Scan for the cell matching the given text and deliver its [x, y] coordinate at center. 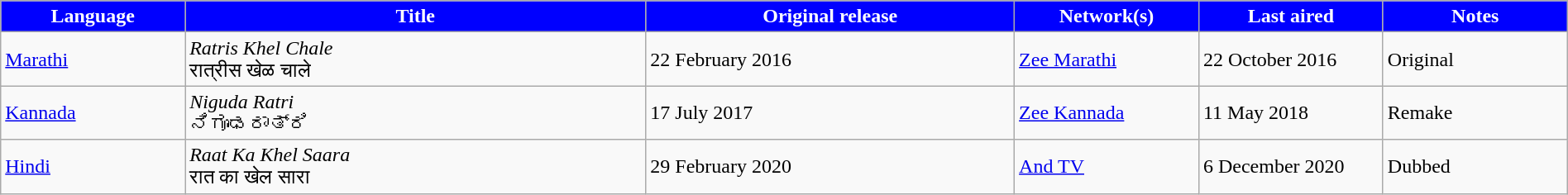
22 February 2016 [830, 59]
Network(s) [1107, 17]
Notes [1475, 17]
17 July 2017 [830, 112]
Niguda Ratri ನಿಗೂಢರಾತ್ರಿ [415, 112]
Kannada [93, 112]
6 December 2020 [1290, 167]
And TV [1107, 167]
Raat Ka Khel Saara रात का खेल सारा [415, 167]
Language [93, 17]
29 February 2020 [830, 167]
Dubbed [1475, 167]
Ratris Khel Chale रात्रीस खेळ चाले [415, 59]
11 May 2018 [1290, 112]
22 October 2016 [1290, 59]
Zee Kannada [1107, 112]
Hindi [93, 167]
Title [415, 17]
Original [1475, 59]
Last aired [1290, 17]
Marathi [93, 59]
Original release [830, 17]
Zee Marathi [1107, 59]
Remake [1475, 112]
